Detect which cell encompasses the target text, then output its [x, y] center coordinate. 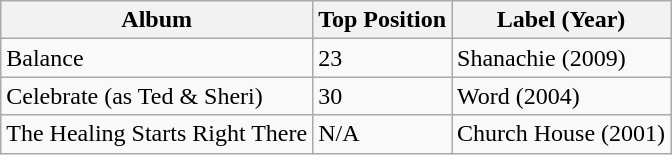
The Healing Starts Right There [157, 134]
30 [382, 96]
Album [157, 20]
23 [382, 58]
Top Position [382, 20]
N/A [382, 134]
Label (Year) [562, 20]
Celebrate (as Ted & Sheri) [157, 96]
Word (2004) [562, 96]
Shanachie (2009) [562, 58]
Church House (2001) [562, 134]
Balance [157, 58]
